Locate the cell with the specified text and output its [x, y] center coordinate. 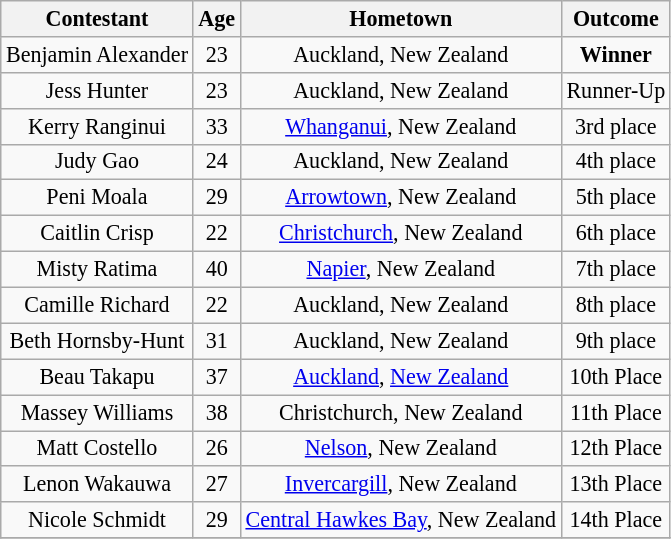
Invercargill, New Zealand [400, 484]
Beau Takapu [97, 377]
14th Place [616, 520]
7th place [616, 269]
Misty Ratima [97, 269]
Kerry Ranginui [97, 126]
Nelson, New Zealand [400, 448]
3rd place [616, 126]
31 [216, 341]
Benjamin Alexander [97, 54]
Camille Richard [97, 305]
Outcome [616, 18]
Hometown [400, 18]
11th Place [616, 412]
Massey Williams [97, 412]
Winner [616, 54]
9th place [616, 341]
5th place [616, 198]
Age [216, 18]
Peni Moala [97, 198]
10th Place [616, 377]
Matt Costello [97, 448]
40 [216, 269]
12th Place [616, 448]
13th Place [616, 484]
37 [216, 377]
38 [216, 412]
24 [216, 162]
Napier, New Zealand [400, 269]
8th place [616, 305]
Lenon Wakauwa [97, 484]
Jess Hunter [97, 90]
Nicole Schmidt [97, 520]
Caitlin Crisp [97, 233]
Whanganui, New Zealand [400, 126]
Judy Gao [97, 162]
Beth Hornsby-Hunt [97, 341]
Runner-Up [616, 90]
27 [216, 484]
Central Hawkes Bay, New Zealand [400, 520]
33 [216, 126]
26 [216, 448]
Contestant [97, 18]
Arrowtown, New Zealand [400, 198]
6th place [616, 233]
4th place [616, 162]
